Locate the cell with the specified text and output its [X, Y] center coordinate. 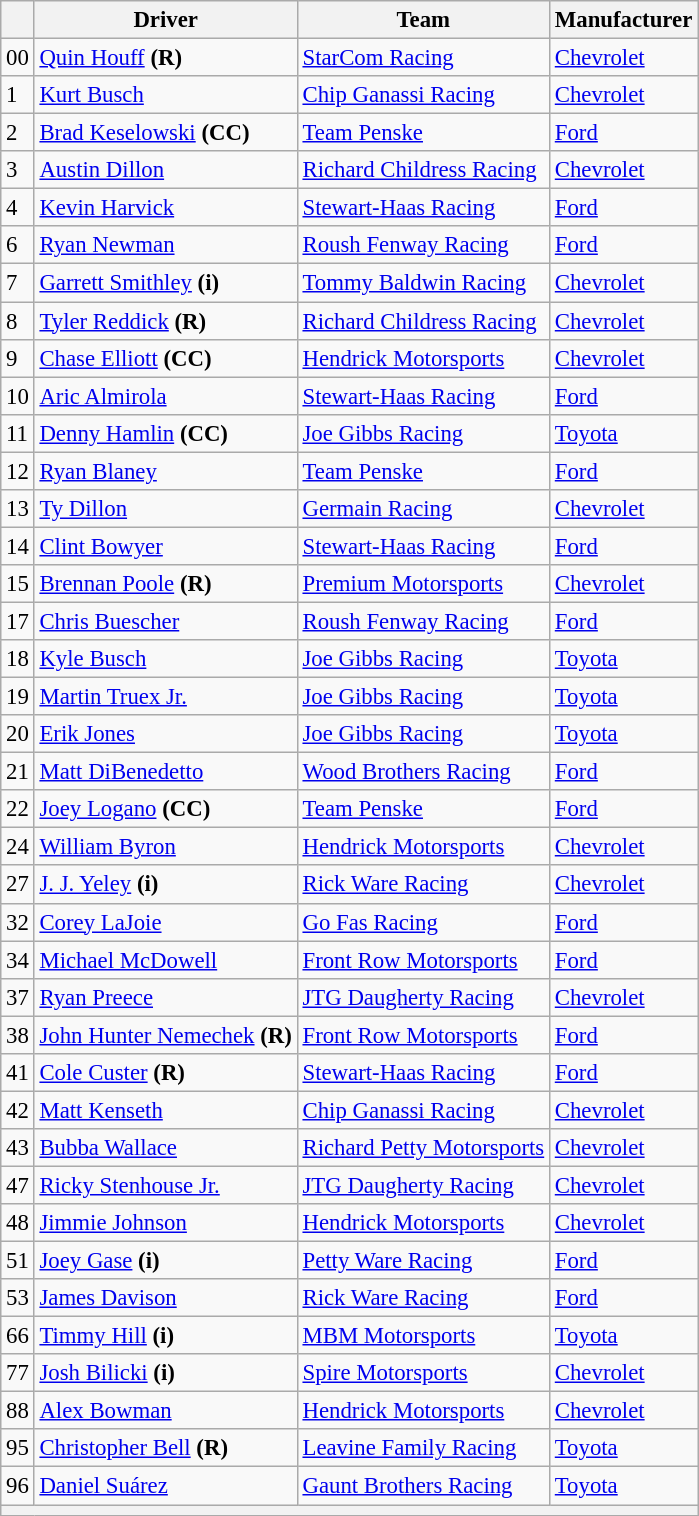
Ty Dillon [166, 509]
Jimmie Johnson [166, 1223]
Alex Bowman [166, 1411]
Team [423, 20]
95 [18, 1449]
2 [18, 133]
41 [18, 1073]
1 [18, 95]
Ryan Newman [166, 245]
William Byron [166, 847]
Josh Bilicki (i) [166, 1373]
10 [18, 396]
Martin Truex Jr. [166, 697]
Michael McDowell [166, 960]
Richard Petty Motorsports [423, 1148]
48 [18, 1223]
8 [18, 321]
Gaunt Brothers Racing [423, 1486]
27 [18, 885]
3 [18, 170]
Garrett Smithley (i) [166, 283]
11 [18, 433]
43 [18, 1148]
Austin Dillon [166, 170]
Brad Keselowski (CC) [166, 133]
Quin Houff (R) [166, 58]
22 [18, 809]
34 [18, 960]
53 [18, 1298]
Denny Hamlin (CC) [166, 433]
14 [18, 546]
Timmy Hill (i) [166, 1336]
20 [18, 734]
13 [18, 509]
51 [18, 1261]
Kevin Harvick [166, 208]
32 [18, 922]
21 [18, 772]
77 [18, 1373]
John Hunter Nemechek (R) [166, 1035]
15 [18, 584]
Tommy Baldwin Racing [423, 283]
Ryan Blaney [166, 471]
42 [18, 1110]
12 [18, 471]
Chase Elliott (CC) [166, 358]
Daniel Suárez [166, 1486]
18 [18, 659]
Clint Bowyer [166, 546]
37 [18, 997]
James Davison [166, 1298]
Chris Buescher [166, 621]
38 [18, 1035]
19 [18, 697]
Ricky Stenhouse Jr. [166, 1185]
Go Fas Racing [423, 922]
J. J. Yeley (i) [166, 885]
Premium Motorsports [423, 584]
4 [18, 208]
Kurt Busch [166, 95]
00 [18, 58]
StarCom Racing [423, 58]
Ryan Preece [166, 997]
Matt Kenseth [166, 1110]
9 [18, 358]
Christopher Bell (R) [166, 1449]
Aric Almirola [166, 396]
Corey LaJoie [166, 922]
6 [18, 245]
Spire Motorsports [423, 1373]
24 [18, 847]
66 [18, 1336]
Petty Ware Racing [423, 1261]
Manufacturer [623, 20]
88 [18, 1411]
Germain Racing [423, 509]
Joey Logano (CC) [166, 809]
Tyler Reddick (R) [166, 321]
MBM Motorsports [423, 1336]
Cole Custer (R) [166, 1073]
47 [18, 1185]
Brennan Poole (R) [166, 584]
Bubba Wallace [166, 1148]
Leavine Family Racing [423, 1449]
Erik Jones [166, 734]
Matt DiBenedetto [166, 772]
Kyle Busch [166, 659]
Joey Gase (i) [166, 1261]
7 [18, 283]
96 [18, 1486]
Wood Brothers Racing [423, 772]
17 [18, 621]
Driver [166, 20]
